Pinpoint the cell where the given text exists, returning its [x, y] midpoint coordinate. 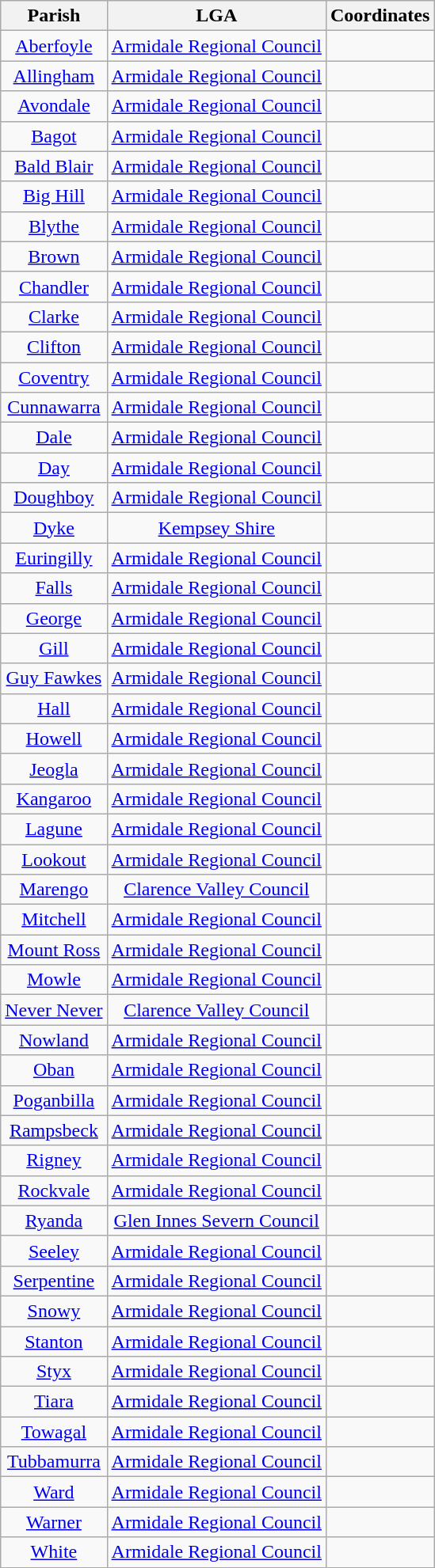
Kempsey Shire [216, 528]
Allingham [54, 76]
Bald Blair [54, 166]
Falls [54, 588]
Blythe [54, 226]
Marengo [54, 890]
Poganbilla [54, 1100]
Guy Fawkes [54, 678]
Parish [54, 16]
Tubbamurra [54, 1462]
LGA [216, 16]
Snowy [54, 1311]
Dyke [54, 528]
Howell [54, 738]
Chandler [54, 287]
Jeogla [54, 769]
Coventry [54, 378]
Hall [54, 708]
Coordinates [380, 16]
Mount Ross [54, 950]
Oban [54, 1070]
White [54, 1552]
Serpentine [54, 1281]
Nowland [54, 1040]
Rampsbeck [54, 1130]
Dale [54, 438]
Glen Innes Severn Council [216, 1221]
Brown [54, 256]
Big Hill [54, 196]
Kangaroo [54, 799]
Stanton [54, 1342]
Styx [54, 1372]
Towagal [54, 1432]
Warner [54, 1522]
Avondale [54, 106]
Never Never [54, 1010]
Rockvale [54, 1190]
Lookout [54, 859]
Euringilly [54, 558]
Gill [54, 648]
Lagune [54, 829]
Seeley [54, 1251]
Tiara [54, 1402]
Rigney [54, 1160]
Ward [54, 1492]
Clifton [54, 347]
George [54, 618]
Day [54, 468]
Aberfoyle [54, 46]
Mowle [54, 980]
Cunnawarra [54, 408]
Mitchell [54, 920]
Ryanda [54, 1221]
Clarke [54, 317]
Doughboy [54, 498]
Bagot [54, 136]
